For the text-containing cell, return its midpoint in (x, y) coordinate format. 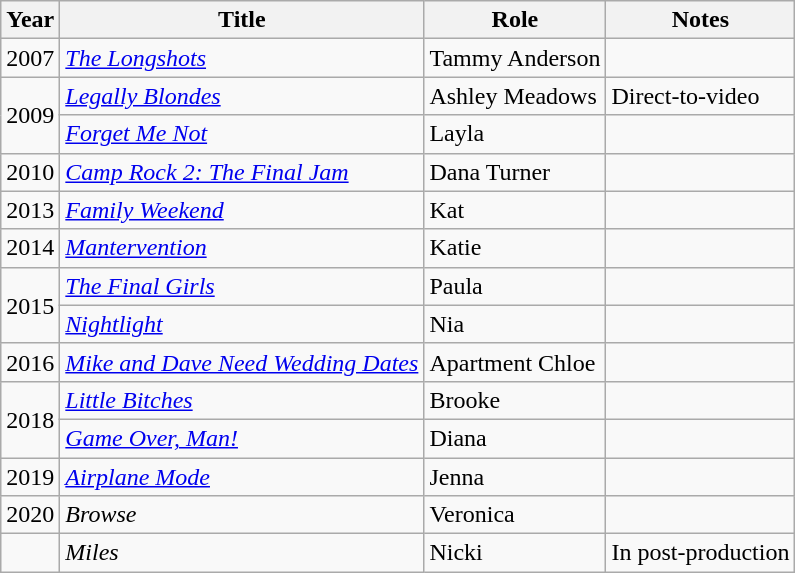
Katie (515, 248)
Layla (515, 134)
Diana (515, 438)
Brooke (515, 400)
Jenna (515, 477)
Nicki (515, 553)
Browse (242, 515)
2007 (30, 58)
2018 (30, 419)
Notes (700, 20)
Legally Blondes (242, 96)
2015 (30, 305)
The Longshots (242, 58)
Tammy Anderson (515, 58)
2020 (30, 515)
2014 (30, 248)
2010 (30, 172)
Nightlight (242, 324)
Mike and Dave Need Wedding Dates (242, 362)
Veronica (515, 515)
The Final Girls (242, 286)
Year (30, 20)
2019 (30, 477)
Nia (515, 324)
Game Over, Man! (242, 438)
2016 (30, 362)
Ashley Meadows (515, 96)
In post-production (700, 553)
Dana Turner (515, 172)
Forget Me Not (242, 134)
Kat (515, 210)
Direct-to-video (700, 96)
2013 (30, 210)
Miles (242, 553)
Little Bitches (242, 400)
Airplane Mode (242, 477)
Title (242, 20)
Paula (515, 286)
2009 (30, 115)
Family Weekend (242, 210)
Mantervention (242, 248)
Role (515, 20)
Camp Rock 2: The Final Jam (242, 172)
Apartment Chloe (515, 362)
